Determine the [X, Y] coordinate at the center of the cell enclosing the given text.  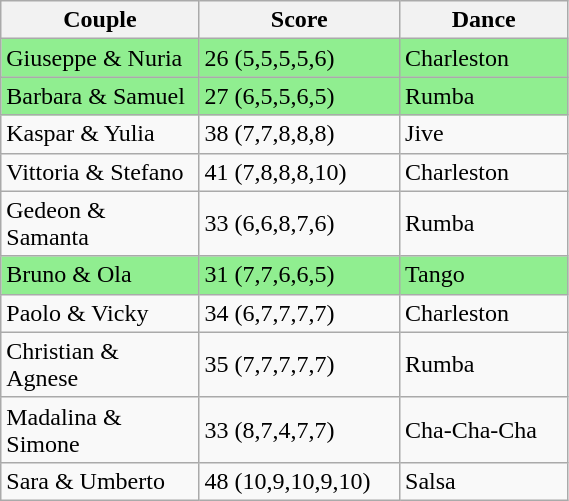
38 (7,7,8,8,8) [299, 134]
Barbara & Samuel [100, 96]
Jive [484, 134]
48 (10,9,10,9,10) [299, 481]
Kaspar & Yulia [100, 134]
Tango [484, 275]
Sara & Umberto [100, 481]
Giuseppe & Nuria [100, 58]
34 (6,7,7,7,7) [299, 313]
33 (8,7,4,7,7) [299, 430]
41 (7,8,8,8,10) [299, 172]
27 (6,5,5,6,5) [299, 96]
Score [299, 20]
Dance [484, 20]
Paolo & Vicky [100, 313]
Cha-Cha-Cha [484, 430]
26 (5,5,5,5,6) [299, 58]
Salsa [484, 481]
Madalina & Simone [100, 430]
Christian & Agnese [100, 364]
Couple [100, 20]
Gedeon & Samanta [100, 224]
Vittoria & Stefano [100, 172]
35 (7,7,7,7,7) [299, 364]
31 (7,7,6,6,5) [299, 275]
33 (6,6,8,7,6) [299, 224]
Bruno & Ola [100, 275]
